Extract the (X, Y) coordinate from the center of the cell holding the provided text.  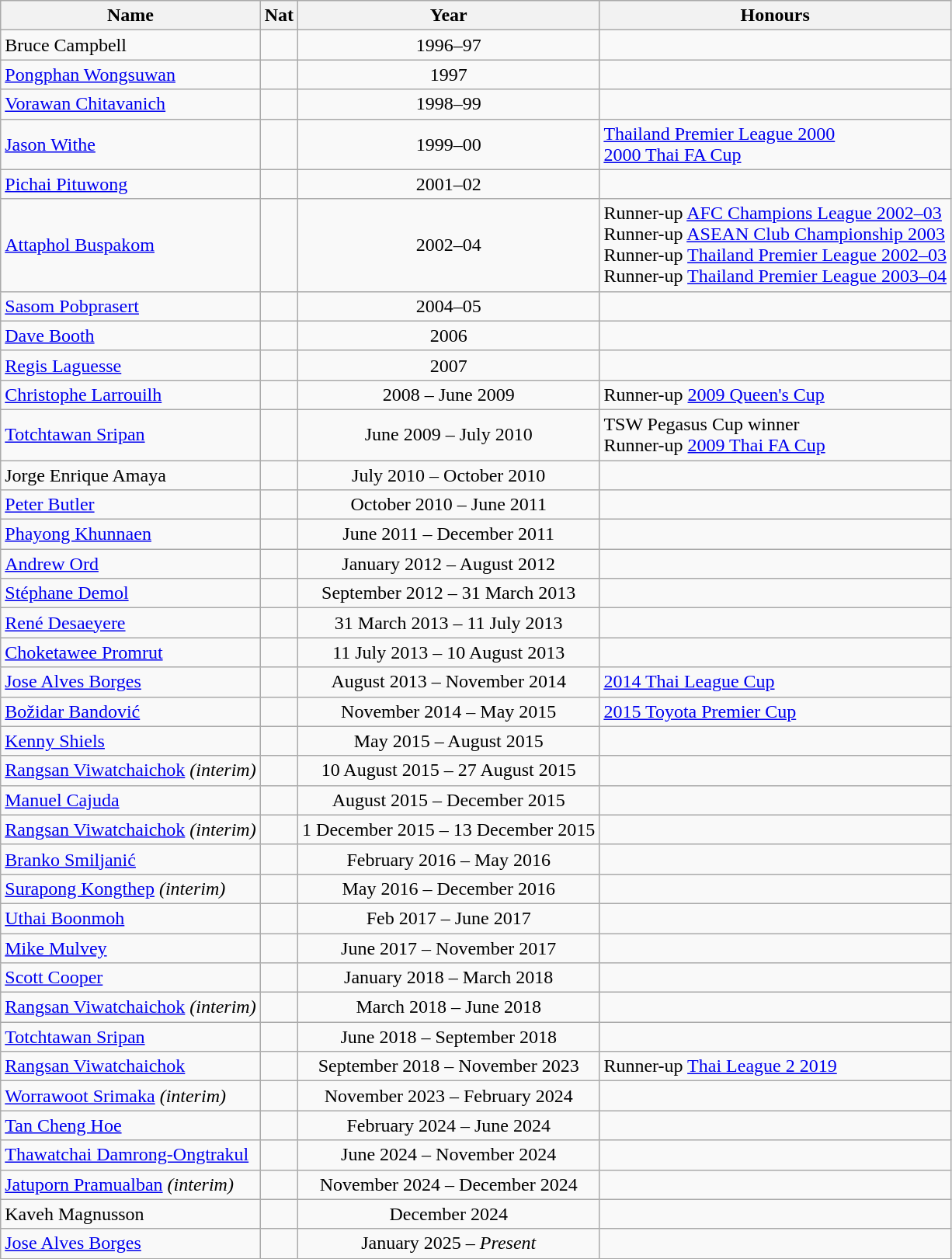
June 2009 – July 2010 (449, 435)
October 2010 – June 2011 (449, 505)
Jorge Enrique Amaya (130, 475)
February 2024 – June 2024 (449, 1125)
Nat (279, 16)
Feb 2017 – June 2017 (449, 918)
May 2015 – August 2015 (449, 741)
Runner-up 2009 Queen's Cup (775, 395)
Pichai Pituwong (130, 184)
Bruce Campbell (130, 45)
1 December 2015 – 13 December 2015 (449, 829)
2007 (449, 365)
January 2012 – August 2012 (449, 564)
1996–97 (449, 45)
31 March 2013 – 11 July 2013 (449, 623)
1997 (449, 75)
Thailand Premier League 20002000 Thai FA Cup (775, 144)
René Desaeyere (130, 623)
2004–05 (449, 306)
1998–99 (449, 104)
Branko Smiljanić (130, 859)
Rangsan Viwatchaichok (130, 1066)
August 2013 – November 2014 (449, 682)
November 2023 – February 2024 (449, 1096)
10 August 2015 – 27 August 2015 (449, 770)
November 2024 – December 2024 (449, 1184)
Year (449, 16)
Choketawee Promrut (130, 652)
June 2024 – November 2024 (449, 1155)
Phayong Khunnaen (130, 534)
November 2014 – May 2015 (449, 711)
2001–02 (449, 184)
Mike Mulvey (130, 948)
2008 – June 2009 (449, 395)
Name (130, 16)
Kenny Shiels (130, 741)
Christophe Larrouilh (130, 395)
Regis Laguesse (130, 365)
Božidar Bandović (130, 711)
Worrawoot Srimaka (interim) (130, 1096)
May 2016 – December 2016 (449, 889)
June 2011 – December 2011 (449, 534)
2006 (449, 336)
Peter Butler (130, 505)
Surapong Kongthep (interim) (130, 889)
2015 Toyota Premier Cup (775, 711)
Vorawan Chitavanich (130, 104)
2014 Thai League Cup (775, 682)
Kaveh Magnusson (130, 1214)
Attaphol Buspakom (130, 245)
Pongphan Wongsuwan (130, 75)
2002–04 (449, 245)
September 2018 – November 2023 (449, 1066)
Thawatchai Damrong-Ongtrakul (130, 1155)
Jason Withe (130, 144)
11 July 2013 – 10 August 2013 (449, 652)
Sasom Pobprasert (130, 306)
Scott Cooper (130, 978)
TSW Pegasus Cup winner Runner-up 2009 Thai FA Cup (775, 435)
Runner-up Thai League 2 2019 (775, 1066)
September 2012 – 31 March 2013 (449, 593)
December 2024 (449, 1214)
Honours (775, 16)
Uthai Boonmoh (130, 918)
Jatuporn Pramualban (interim) (130, 1184)
June 2018 – September 2018 (449, 1037)
February 2016 – May 2016 (449, 859)
August 2015 – December 2015 (449, 800)
Tan Cheng Hoe (130, 1125)
January 2025 – Present (449, 1243)
June 2017 – November 2017 (449, 948)
Andrew Ord (130, 564)
March 2018 – June 2018 (449, 1007)
July 2010 – October 2010 (449, 475)
Stéphane Demol (130, 593)
Manuel Cajuda (130, 800)
January 2018 – March 2018 (449, 978)
Dave Booth (130, 336)
1999–00 (449, 144)
